Output the [X, Y] coordinate of the center of the cell containing the given text.  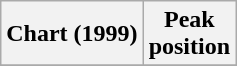
Chart (1999) [72, 34]
Peakposition [189, 34]
